Capture the cell that displays the provided text and extract its [X, Y] central coordinate. 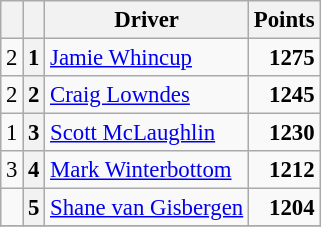
1212 [284, 170]
Driver [147, 20]
Craig Lowndes [147, 95]
Shane van Gisbergen [147, 208]
1204 [284, 208]
5 [34, 208]
1245 [284, 95]
Scott McLaughlin [147, 133]
1275 [284, 58]
Points [284, 20]
1230 [284, 133]
Jamie Whincup [147, 58]
Mark Winterbottom [147, 170]
4 [34, 170]
